Return the (X, Y) coordinate for the center point of the cell that contains the specified text.  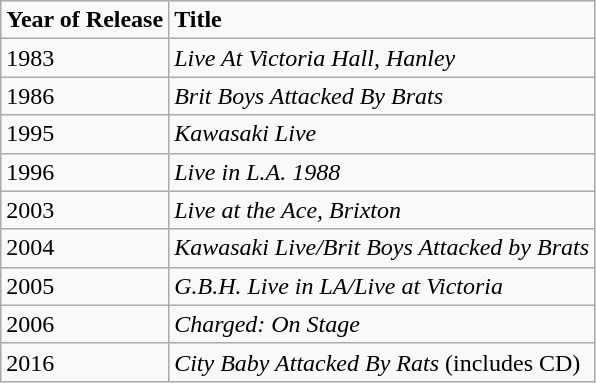
1983 (85, 58)
Live At Victoria Hall, Hanley (382, 58)
Live at the Ace, Brixton (382, 210)
Charged: On Stage (382, 324)
1996 (85, 172)
Title (382, 20)
Live in L.A. 1988 (382, 172)
2005 (85, 286)
G.B.H. Live in LA/Live at Victoria (382, 286)
Year of Release (85, 20)
Kawasaki Live/Brit Boys Attacked by Brats (382, 248)
1995 (85, 134)
1986 (85, 96)
Brit Boys Attacked By Brats (382, 96)
2004 (85, 248)
2016 (85, 362)
Kawasaki Live (382, 134)
City Baby Attacked By Rats (includes CD) (382, 362)
2006 (85, 324)
2003 (85, 210)
